Identify which cell holds the provided text, then report its (x, y) central coordinate. 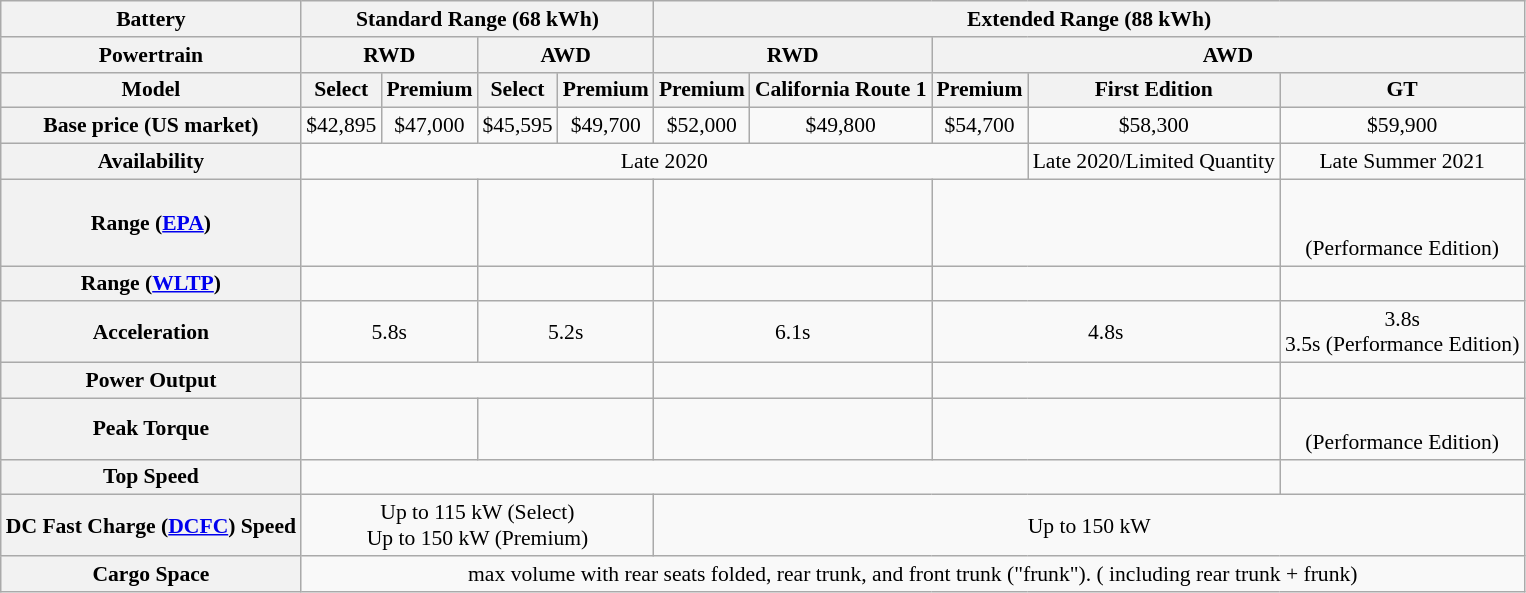
Standard Range (68 kWh) (478, 19)
Peak Torque (151, 428)
$54,700 (980, 126)
$42,895 (341, 126)
Range (EPA) (151, 222)
GT (1402, 90)
Battery (151, 19)
Power Output (151, 381)
Late 2020/Limited Quantity (1154, 162)
$49,700 (606, 126)
Late Summer 2021 (1402, 162)
First Edition (1154, 90)
$59,900 (1402, 126)
5.8s (389, 332)
$58,300 (1154, 126)
4.8s (1106, 332)
3.8s3.5s (Performance Edition) (1402, 332)
$47,000 (429, 126)
$49,800 (841, 126)
max volume with rear seats folded, rear trunk, and front trunk ("frunk"). ( including rear trunk + frunk) (912, 574)
6.1s (793, 332)
Model (151, 90)
$45,595 (517, 126)
Up to 115 kW (Select)Up to 150 kW (Premium) (478, 526)
Availability (151, 162)
Top Speed (151, 477)
DC Fast Charge (DCFC) Speed (151, 526)
Cargo Space (151, 574)
California Route 1 (841, 90)
Base price (US market) (151, 126)
$52,000 (702, 126)
Up to 150 kW (1090, 526)
Acceleration (151, 332)
Powertrain (151, 55)
Late 2020 (664, 162)
Extended Range (88 kWh) (1090, 19)
Range (WLTP) (151, 284)
5.2s (565, 332)
